Return [X, Y] of the center of cell containing provided text 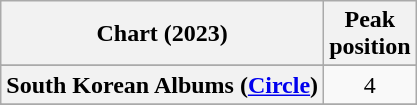
Peakposition [370, 34]
South Korean Albums (Circle) [162, 85]
Chart (2023) [162, 34]
4 [370, 85]
